Capture the cell that displays the provided text and extract its (X, Y) central coordinate. 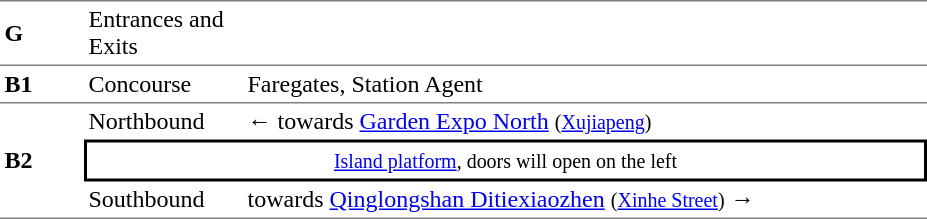
Faregates, Station Agent (585, 84)
Island platform, doors will open on the left (506, 161)
Northbound (164, 122)
Concourse (164, 84)
G (42, 32)
B1 (42, 84)
← towards Garden Expo North (Xujiapeng) (585, 122)
Entrances and Exits (164, 32)
